Return the (x, y) coordinate for the center point of the cell that contains the specified text.  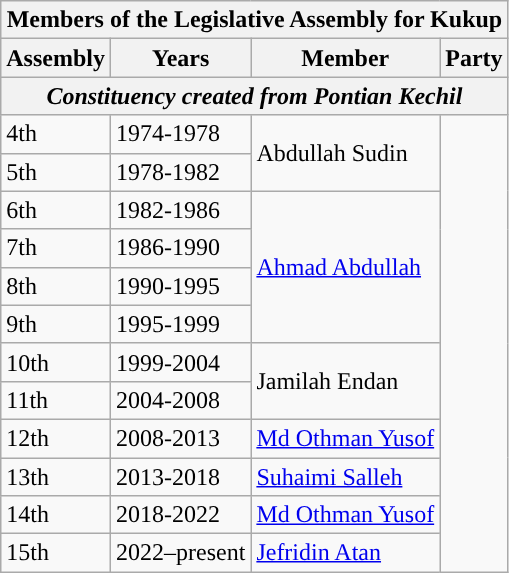
2013-2018 (180, 477)
1978-1982 (180, 172)
Assembly (56, 58)
Jefridin Atan (346, 553)
2008-2013 (180, 438)
9th (56, 324)
12th (56, 438)
4th (56, 134)
1982-1986 (180, 210)
Abdullah Sudin (346, 153)
11th (56, 400)
2022–present (180, 553)
7th (56, 248)
Party (474, 58)
1999-2004 (180, 362)
6th (56, 210)
Years (180, 58)
Ahmad Abdullah (346, 267)
13th (56, 477)
Members of the Legislative Assembly for Kukup (254, 20)
15th (56, 553)
2018-2022 (180, 515)
1974-1978 (180, 134)
Member (346, 58)
10th (56, 362)
1990-1995 (180, 286)
Suhaimi Salleh (346, 477)
1986-1990 (180, 248)
1995-1999 (180, 324)
Jamilah Endan (346, 381)
2004-2008 (180, 400)
Constituency created from Pontian Kechil (254, 96)
8th (56, 286)
5th (56, 172)
14th (56, 515)
